Search for the cell housing the specified text and yield its (x, y) center coordinate. 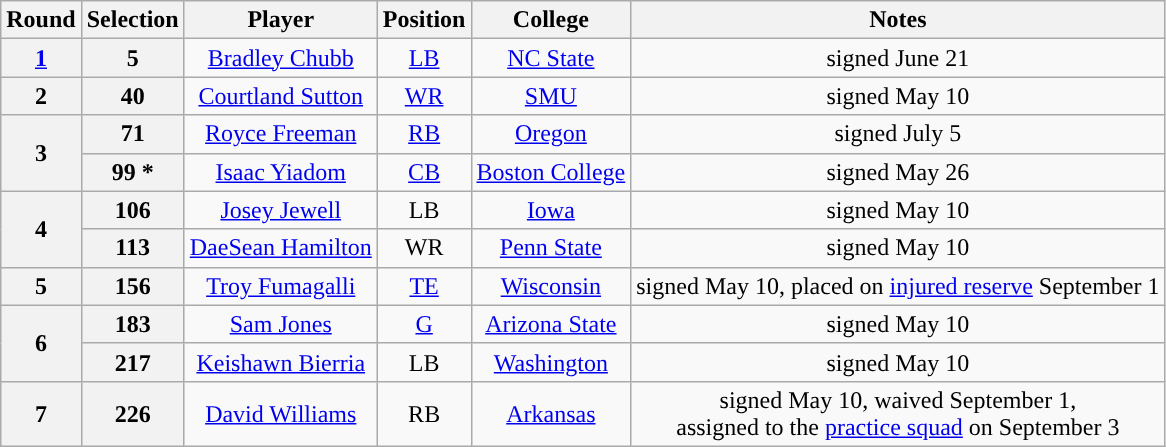
signed May 10, waived September 1,assigned to the practice squad on September 3 (898, 414)
Royce Freeman (280, 134)
Arkansas (551, 414)
Wisconsin (551, 286)
Oregon (551, 134)
SMU (551, 96)
Round (41, 20)
7 (41, 414)
Arizona State (551, 324)
1 (41, 58)
Josey Jewell (280, 210)
signed May 26 (898, 172)
Iowa (551, 210)
Troy Fumagalli (280, 286)
CB (424, 172)
183 (132, 324)
226 (132, 414)
Keishawn Bierria (280, 362)
4 (41, 229)
Notes (898, 20)
signed July 5 (898, 134)
TE (424, 286)
Washington (551, 362)
Bradley Chubb (280, 58)
3 (41, 153)
113 (132, 248)
Boston College (551, 172)
NC State (551, 58)
Position (424, 20)
signed May 10, placed on injured reserve September 1 (898, 286)
Sam Jones (280, 324)
40 (132, 96)
DaeSean Hamilton (280, 248)
156 (132, 286)
71 (132, 134)
6 (41, 343)
College (551, 20)
Player (280, 20)
Penn State (551, 248)
99 * (132, 172)
David Williams (280, 414)
2 (41, 96)
Selection (132, 20)
106 (132, 210)
217 (132, 362)
Courtland Sutton (280, 96)
G (424, 324)
Isaac Yiadom (280, 172)
signed June 21 (898, 58)
